Find where the given text appears and provide that cell's center as (X, Y) coordinate. 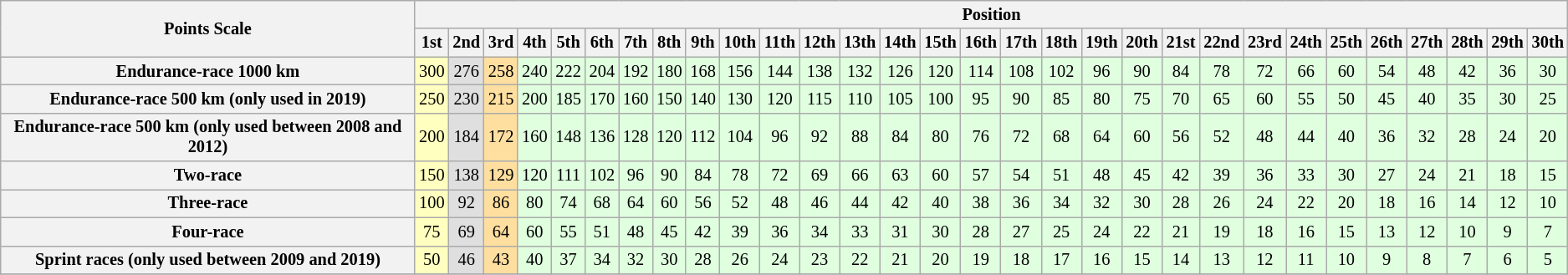
204 (602, 71)
250 (432, 99)
114 (981, 71)
5 (1548, 260)
144 (779, 71)
43 (501, 260)
Position (992, 14)
35 (1467, 99)
111 (568, 176)
11 (1306, 260)
6 (1507, 260)
7th (636, 43)
37 (568, 260)
8 (1427, 260)
3rd (501, 43)
70 (1181, 99)
22nd (1221, 43)
10th (740, 43)
215 (501, 99)
27th (1427, 43)
26th (1387, 43)
11th (779, 43)
Endurance-race 500 km (only used in 2019) (207, 99)
130 (740, 99)
276 (467, 71)
13th (860, 43)
230 (467, 99)
300 (432, 71)
17th (1021, 43)
8th (669, 43)
148 (568, 137)
57 (981, 176)
23 (820, 260)
108 (1021, 71)
85 (1061, 99)
17 (1061, 260)
192 (636, 71)
15th (940, 43)
156 (740, 71)
86 (501, 203)
110 (860, 99)
23rd (1264, 43)
2nd (467, 43)
4th (534, 43)
14th (900, 43)
180 (669, 71)
Four-race (207, 232)
222 (568, 71)
95 (981, 99)
132 (860, 71)
63 (900, 176)
258 (501, 71)
Sprint races (only used between 2009 and 2019) (207, 260)
65 (1221, 99)
20th (1142, 43)
28th (1467, 43)
25th (1346, 43)
1st (432, 43)
136 (602, 137)
140 (702, 99)
105 (900, 99)
19th (1101, 43)
Three-race (207, 203)
38 (981, 203)
104 (740, 137)
76 (981, 137)
24th (1306, 43)
Two-race (207, 176)
12th (820, 43)
184 (467, 137)
9th (702, 43)
30th (1548, 43)
185 (568, 99)
Endurance-race 1000 km (207, 71)
74 (568, 203)
Points Scale (207, 28)
Endurance-race 500 km (only used between 2008 and 2012) (207, 137)
172 (501, 137)
21st (1181, 43)
16th (981, 43)
31 (900, 232)
126 (900, 71)
5th (568, 43)
29th (1507, 43)
168 (702, 71)
170 (602, 99)
240 (534, 71)
128 (636, 137)
112 (702, 137)
88 (860, 137)
115 (820, 99)
18th (1061, 43)
129 (501, 176)
6th (602, 43)
